Output the [X, Y] coordinate of the center of the cell containing the given text.  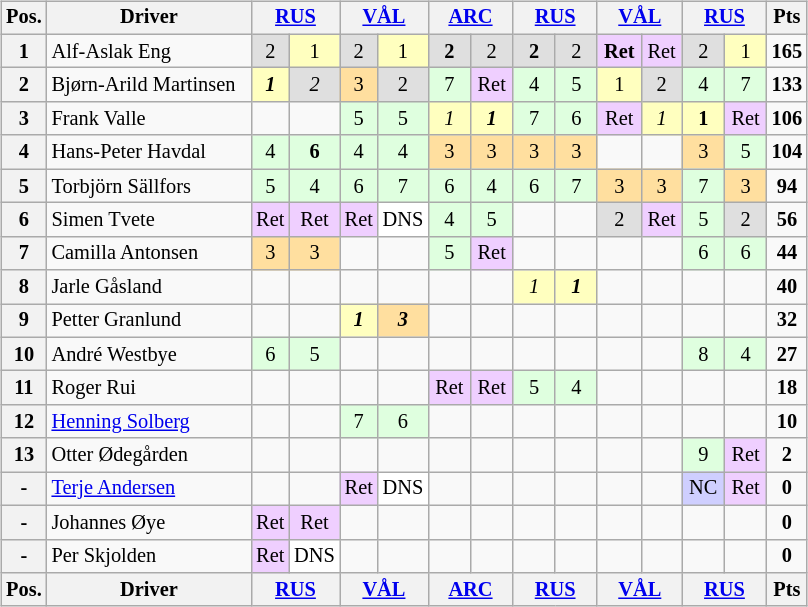
44 [787, 253]
32 [787, 321]
11 [24, 388]
56 [787, 220]
Terje Andersen [150, 489]
Hans-Peter Havdal [150, 152]
Henning Solberg [150, 422]
Alf-Aslak Eng [150, 51]
Per Skjolden [150, 556]
12 [24, 422]
18 [787, 388]
165 [787, 51]
106 [787, 119]
13 [24, 455]
Johannes Øye [150, 522]
Camilla Antonsen [150, 253]
Jarle Gåsland [150, 287]
40 [787, 287]
104 [787, 152]
Petter Granlund [150, 321]
Otter Ødegården [150, 455]
Simen Tvete [150, 220]
André Westbye [150, 354]
27 [787, 354]
Bjørn-Arild Martinsen [150, 85]
Frank Valle [150, 119]
133 [787, 85]
NC [703, 489]
Torbjörn Sällfors [150, 186]
94 [787, 186]
Roger Rui [150, 388]
